Search for the cell housing the specified text and yield its (x, y) center coordinate. 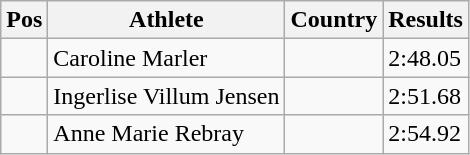
Athlete (166, 20)
Ingerlise Villum Jensen (166, 96)
2:48.05 (426, 58)
Pos (24, 20)
Anne Marie Rebray (166, 134)
2:51.68 (426, 96)
Results (426, 20)
Caroline Marler (166, 58)
2:54.92 (426, 134)
Country (334, 20)
